Detect which cell encompasses the target text, then output its [X, Y] center coordinate. 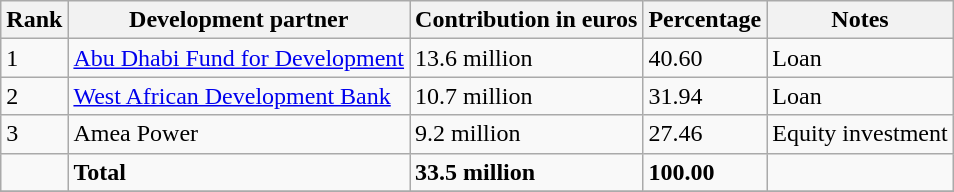
3 [34, 134]
1 [34, 58]
Amea Power [239, 134]
Equity investment [860, 134]
Total [239, 172]
10.7 million [526, 96]
Rank [34, 20]
Percentage [705, 20]
13.6 million [526, 58]
9.2 million [526, 134]
West African Development Bank [239, 96]
Abu Dhabi Fund for Development [239, 58]
33.5 million [526, 172]
Notes [860, 20]
Contribution in euros [526, 20]
2 [34, 96]
31.94 [705, 96]
27.46 [705, 134]
100.00 [705, 172]
40.60 [705, 58]
Development partner [239, 20]
